From the cell containing the given text, extract its center point as (X, Y) coordinate. 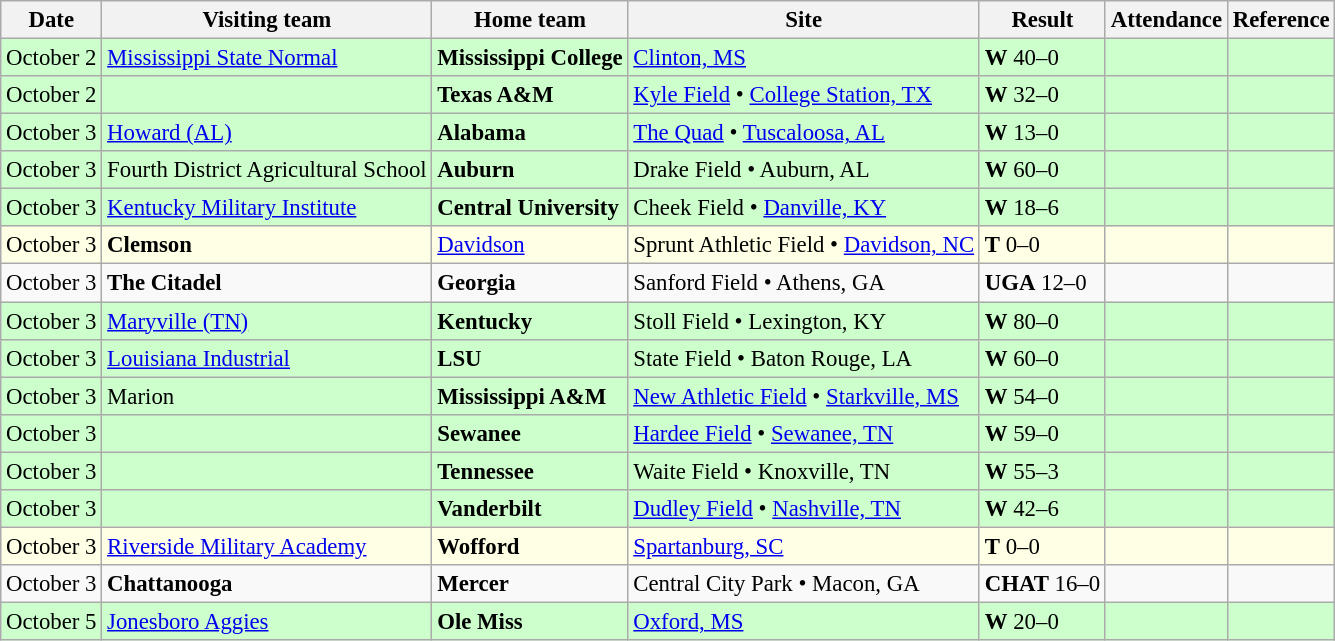
Mississippi College (530, 58)
W 20–0 (1042, 621)
Mercer (530, 584)
Kentucky (530, 321)
Fourth District Agricultural School (267, 170)
Date (52, 20)
W 54–0 (1042, 396)
Cheek Field • Danville, KY (804, 208)
Home team (530, 20)
The Citadel (267, 283)
Alabama (530, 133)
New Athletic Field • Starkville, MS (804, 396)
Visiting team (267, 20)
Marion (267, 396)
Kyle Field • College Station, TX (804, 95)
Hardee Field • Sewanee, TN (804, 433)
Clemson (267, 245)
Waite Field • Knoxville, TN (804, 471)
W 55–3 (1042, 471)
UGA 12–0 (1042, 283)
Attendance (1166, 20)
Maryville (TN) (267, 321)
Drake Field • Auburn, AL (804, 170)
Riverside Military Academy (267, 546)
Clinton, MS (804, 58)
W 40–0 (1042, 58)
W 59–0 (1042, 433)
State Field • Baton Rouge, LA (804, 358)
LSU (530, 358)
Texas A&M (530, 95)
W 32–0 (1042, 95)
Mississippi State Normal (267, 58)
Wofford (530, 546)
Stoll Field • Lexington, KY (804, 321)
Vanderbilt (530, 509)
Ole Miss (530, 621)
Sanford Field • Athens, GA (804, 283)
Dudley Field • Nashville, TN (804, 509)
Site (804, 20)
W 18–6 (1042, 208)
Georgia (530, 283)
CHAT 16–0 (1042, 584)
Result (1042, 20)
Howard (AL) (267, 133)
Spartanburg, SC (804, 546)
Auburn (530, 170)
W 13–0 (1042, 133)
Louisiana Industrial (267, 358)
Kentucky Military Institute (267, 208)
Central City Park • Macon, GA (804, 584)
Tennessee (530, 471)
Oxford, MS (804, 621)
The Quad • Tuscaloosa, AL (804, 133)
Mississippi A&M (530, 396)
October 5 (52, 621)
Davidson (530, 245)
Central University (530, 208)
W 42–6 (1042, 509)
Jonesboro Aggies (267, 621)
Chattanooga (267, 584)
W 80–0 (1042, 321)
Sprunt Athletic Field • Davidson, NC (804, 245)
Sewanee (530, 433)
Reference (1281, 20)
